Find where the given text appears and provide that cell's center as (X, Y) coordinate. 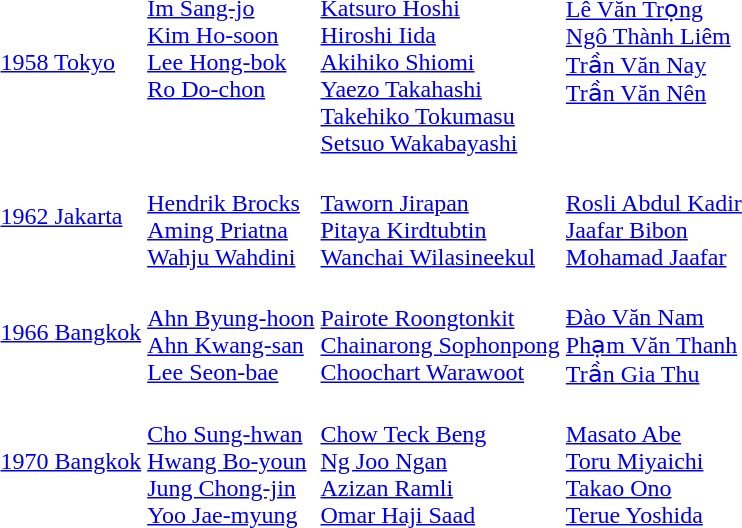
Hendrik BrocksAming PriatnaWahju Wahdini (231, 216)
Pairote RoongtonkitChainarong SophonpongChoochart Warawoot (440, 332)
Ahn Byung-hoonAhn Kwang-sanLee Seon-bae (231, 332)
Taworn JirapanPitaya KirdtubtinWanchai Wilasineekul (440, 216)
